From the cell containing the given text, extract its center point as (x, y) coordinate. 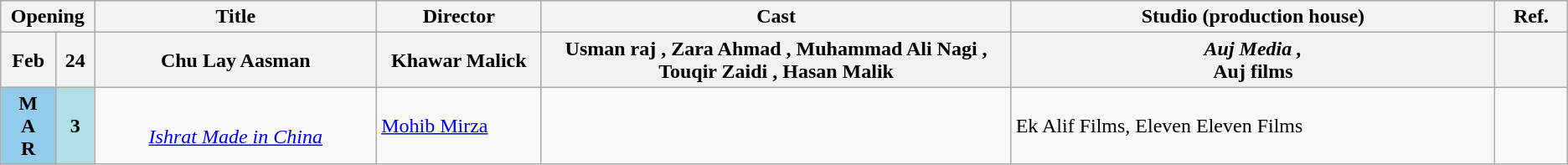
Usman raj , Zara Ahmad , Muhammad Ali Nagi , Touqir Zaidi , Hasan Malik (776, 60)
Opening (48, 17)
Auj Media ,Auj films (1253, 60)
Ek Alif Films, Eleven Eleven Films (1253, 126)
3 (75, 126)
Ref. (1531, 17)
Feb (28, 60)
Ishrat Made in China (236, 126)
Chu Lay Aasman (236, 60)
Khawar Malick (459, 60)
Cast (776, 17)
MAR (28, 126)
Title (236, 17)
Mohib Mirza (459, 126)
Studio (production house) (1253, 17)
Director (459, 17)
24 (75, 60)
